Output the [X, Y] coordinate of the center of the cell containing the given text.  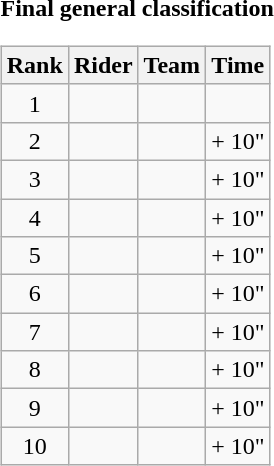
Rider [103, 65]
9 [34, 408]
7 [34, 332]
10 [34, 446]
Time [238, 65]
Team [172, 65]
8 [34, 370]
3 [34, 179]
1 [34, 103]
5 [34, 256]
Rank [34, 65]
4 [34, 217]
2 [34, 141]
6 [34, 294]
